Detect which cell encompasses the target text, then output its (X, Y) center coordinate. 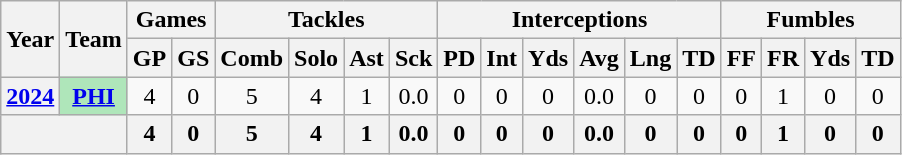
Year (30, 39)
Comb (252, 58)
Int (502, 58)
Games (170, 20)
Lng (650, 58)
GP (149, 58)
2024 (30, 96)
GS (194, 58)
Avg (600, 58)
Sck (413, 58)
Tackles (326, 20)
FF (741, 58)
PHI (94, 96)
Interceptions (580, 20)
FR (784, 58)
Ast (367, 58)
Team (94, 39)
Fumbles (810, 20)
PD (460, 58)
Solo (316, 58)
